For the text-containing cell, return its midpoint in (X, Y) coordinate format. 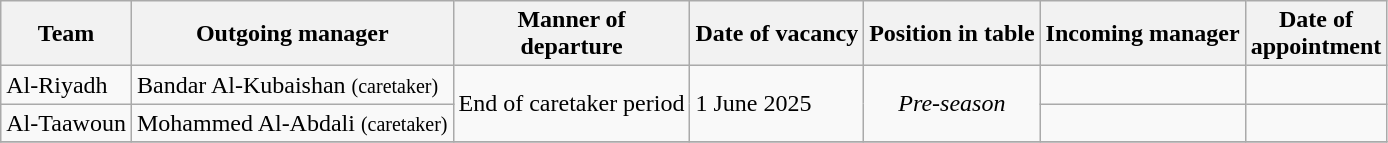
Date of vacancy (777, 34)
Team (66, 34)
Outgoing manager (292, 34)
Position in table (952, 34)
Mohammed Al-Abdali (caretaker) (292, 123)
Pre-season (952, 104)
End of caretaker period (572, 104)
Al-Riyadh (66, 85)
1 June 2025 (777, 104)
Al-Taawoun (66, 123)
Bandar Al-Kubaishan (caretaker) (292, 85)
Manner ofdeparture (572, 34)
Incoming manager (1142, 34)
Date ofappointment (1316, 34)
